Extract the (X, Y) coordinate from the center of the cell holding the provided text.  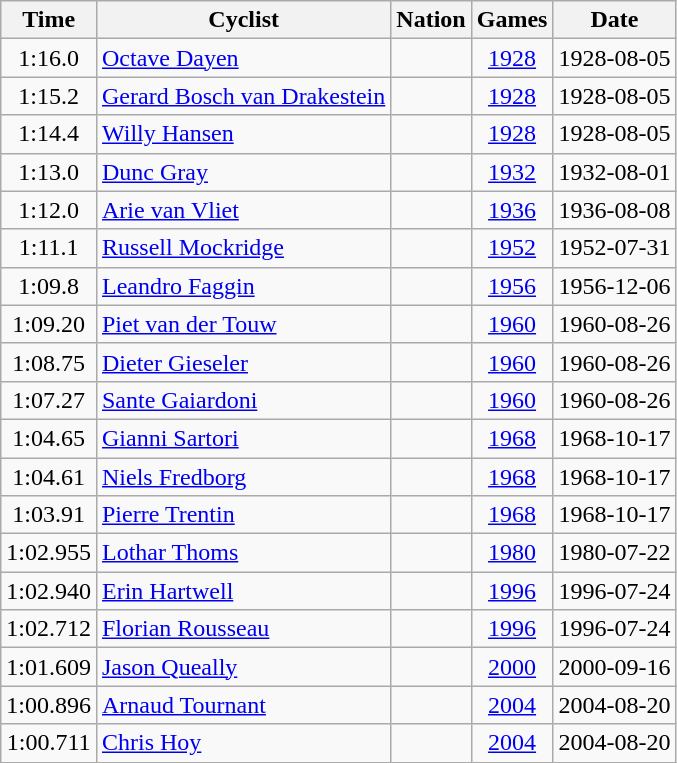
1:01.609 (49, 667)
1:09.8 (49, 286)
1936 (512, 210)
1:07.27 (49, 400)
1952-07-31 (614, 248)
1:08.75 (49, 362)
Leandro Faggin (243, 286)
1:04.65 (49, 438)
1980 (512, 553)
Florian Rousseau (243, 629)
Date (614, 20)
Erin Hartwell (243, 591)
1:13.0 (49, 172)
2000-09-16 (614, 667)
1:15.2 (49, 96)
Cyclist (243, 20)
1:14.4 (49, 134)
1:09.20 (49, 324)
1:02.712 (49, 629)
Willy Hansen (243, 134)
Piet van der Touw (243, 324)
Chris Hoy (243, 743)
Gianni Sartori (243, 438)
1:02.955 (49, 553)
2000 (512, 667)
1:12.0 (49, 210)
1956-12-06 (614, 286)
1:02.940 (49, 591)
Arie van Vliet (243, 210)
1952 (512, 248)
1932-08-01 (614, 172)
Nation (431, 20)
1:00.896 (49, 705)
Jason Queally (243, 667)
1956 (512, 286)
1980-07-22 (614, 553)
Lothar Thoms (243, 553)
1:00.711 (49, 743)
Sante Gaiardoni (243, 400)
1:16.0 (49, 58)
Games (512, 20)
1932 (512, 172)
1936-08-08 (614, 210)
Dieter Gieseler (243, 362)
Pierre Trentin (243, 515)
Niels Fredborg (243, 477)
Gerard Bosch van Drakestein (243, 96)
Time (49, 20)
Russell Mockridge (243, 248)
1:03.91 (49, 515)
Octave Dayen (243, 58)
1:11.1 (49, 248)
Dunc Gray (243, 172)
1:04.61 (49, 477)
Arnaud Tournant (243, 705)
